Scan for the cell matching the given text and deliver its [X, Y] coordinate at center. 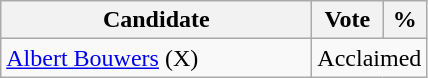
Albert Bouwers (X) [156, 58]
% [405, 20]
Acclaimed [370, 58]
Vote [348, 20]
Candidate [156, 20]
